Identify which cell holds the provided text, then report its [X, Y] central coordinate. 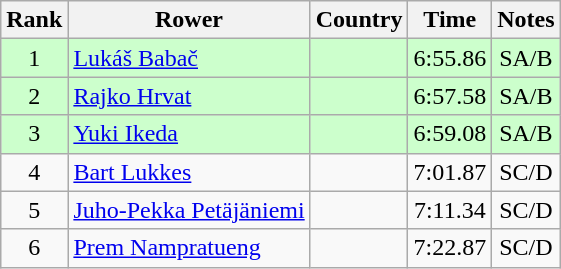
Time [450, 20]
3 [34, 134]
Rajko Hrvat [189, 96]
Yuki Ikeda [189, 134]
Bart Lukkes [189, 172]
5 [34, 210]
Rank [34, 20]
Juho-Pekka Petäjäniemi [189, 210]
7:11.34 [450, 210]
Country [359, 20]
7:01.87 [450, 172]
7:22.87 [450, 248]
Prem Nampratueng [189, 248]
2 [34, 96]
4 [34, 172]
Rower [189, 20]
6:57.58 [450, 96]
6:55.86 [450, 58]
Notes [526, 20]
6:59.08 [450, 134]
1 [34, 58]
Lukáš Babač [189, 58]
6 [34, 248]
